From the cell containing the given text, extract its center point as [x, y] coordinate. 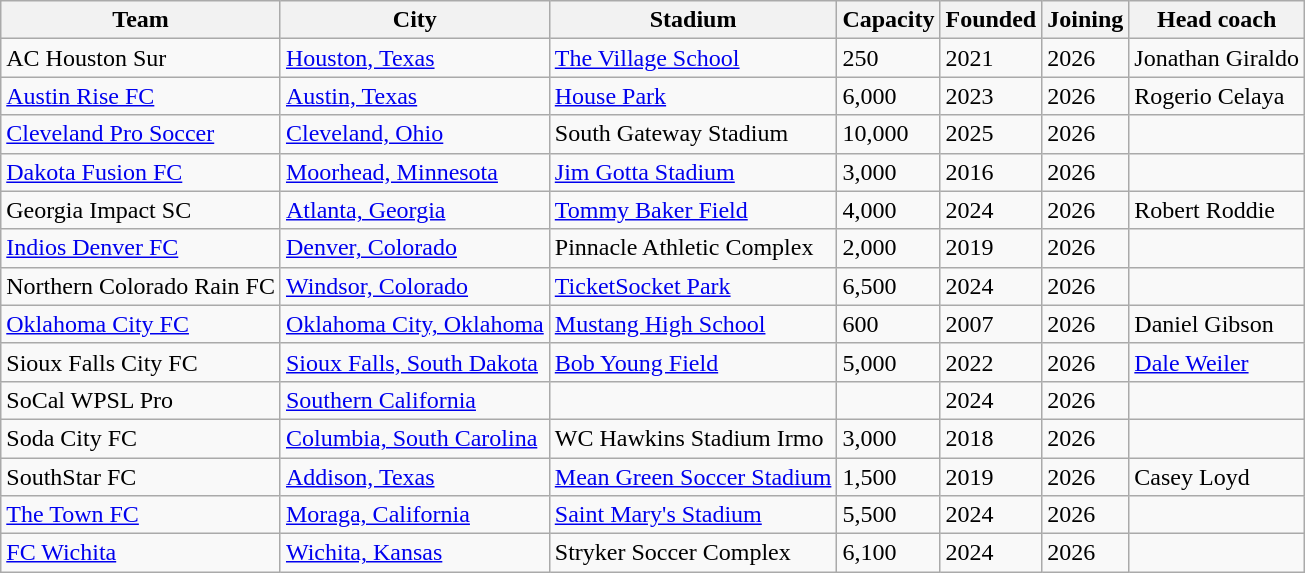
Robert Roddie [1217, 210]
The Town FC [141, 515]
Rogerio Celaya [1217, 96]
Oklahoma City, Oklahoma [414, 324]
4,000 [888, 210]
2018 [991, 438]
The Village School [693, 58]
Head coach [1217, 20]
Joining [1086, 20]
Casey Loyd [1217, 477]
Georgia Impact SC [141, 210]
Cleveland Pro Soccer [141, 134]
Windsor, Colorado [414, 286]
TicketSocket Park [693, 286]
2016 [991, 172]
Denver, Colorado [414, 248]
Sioux Falls, South Dakota [414, 362]
Moraga, California [414, 515]
Atlanta, Georgia [414, 210]
Dale Weiler [1217, 362]
250 [888, 58]
Pinnacle Athletic Complex [693, 248]
Moorhead, Minnesota [414, 172]
Stryker Soccer Complex [693, 553]
Addison, Texas [414, 477]
Stadium [693, 20]
2022 [991, 362]
Dakota Fusion FC [141, 172]
South Gateway Stadium [693, 134]
Columbia, South Carolina [414, 438]
Mustang High School [693, 324]
2025 [991, 134]
2021 [991, 58]
Northern Colorado Rain FC [141, 286]
Jim Gotta Stadium [693, 172]
Indios Denver FC [141, 248]
2,000 [888, 248]
WC Hawkins Stadium Irmo [693, 438]
1,500 [888, 477]
House Park [693, 96]
6,500 [888, 286]
Austin Rise FC [141, 96]
5,000 [888, 362]
FC Wichita [141, 553]
Saint Mary's Stadium [693, 515]
10,000 [888, 134]
SoCal WPSL Pro [141, 400]
Team [141, 20]
Bob Young Field [693, 362]
AC Houston Sur [141, 58]
2023 [991, 96]
Oklahoma City FC [141, 324]
SouthStar FC [141, 477]
Jonathan Giraldo [1217, 58]
Capacity [888, 20]
Cleveland, Ohio [414, 134]
Houston, Texas [414, 58]
600 [888, 324]
6,000 [888, 96]
Wichita, Kansas [414, 553]
Mean Green Soccer Stadium [693, 477]
Austin, Texas [414, 96]
City [414, 20]
Daniel Gibson [1217, 324]
Sioux Falls City FC [141, 362]
6,100 [888, 553]
Founded [991, 20]
Tommy Baker Field [693, 210]
2007 [991, 324]
Southern California [414, 400]
5,500 [888, 515]
Soda City FC [141, 438]
